Locate the cell with the specified text and output its (x, y) center coordinate. 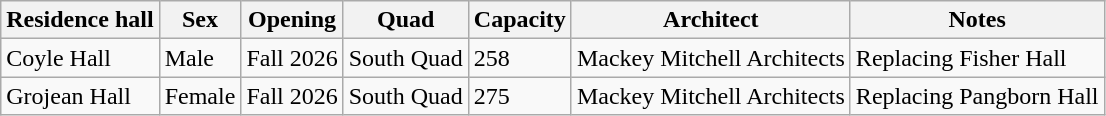
275 (520, 96)
Notes (977, 20)
Female (200, 96)
Coyle Hall (80, 58)
Residence hall (80, 20)
258 (520, 58)
Sex (200, 20)
Replacing Fisher Hall (977, 58)
Quad (406, 20)
Replacing Pangborn Hall (977, 96)
Capacity (520, 20)
Male (200, 58)
Opening (292, 20)
Architect (710, 20)
Grojean Hall (80, 96)
